Provide the (x, y) coordinate of the cell's center where the given text is located.  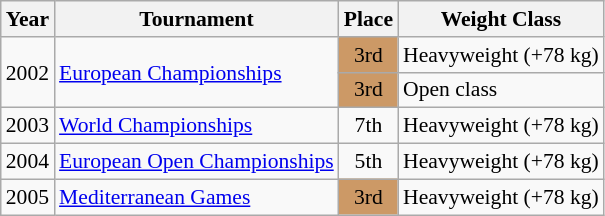
European Open Championships (196, 162)
2004 (28, 162)
Place (368, 19)
Year (28, 19)
7th (368, 126)
5th (368, 162)
2002 (28, 72)
2005 (28, 197)
Tournament (196, 19)
Mediterranean Games (196, 197)
Open class (501, 90)
World Championships (196, 126)
2003 (28, 126)
Weight Class (501, 19)
European Championships (196, 72)
